Search for the cell housing the specified text and yield its [X, Y] center coordinate. 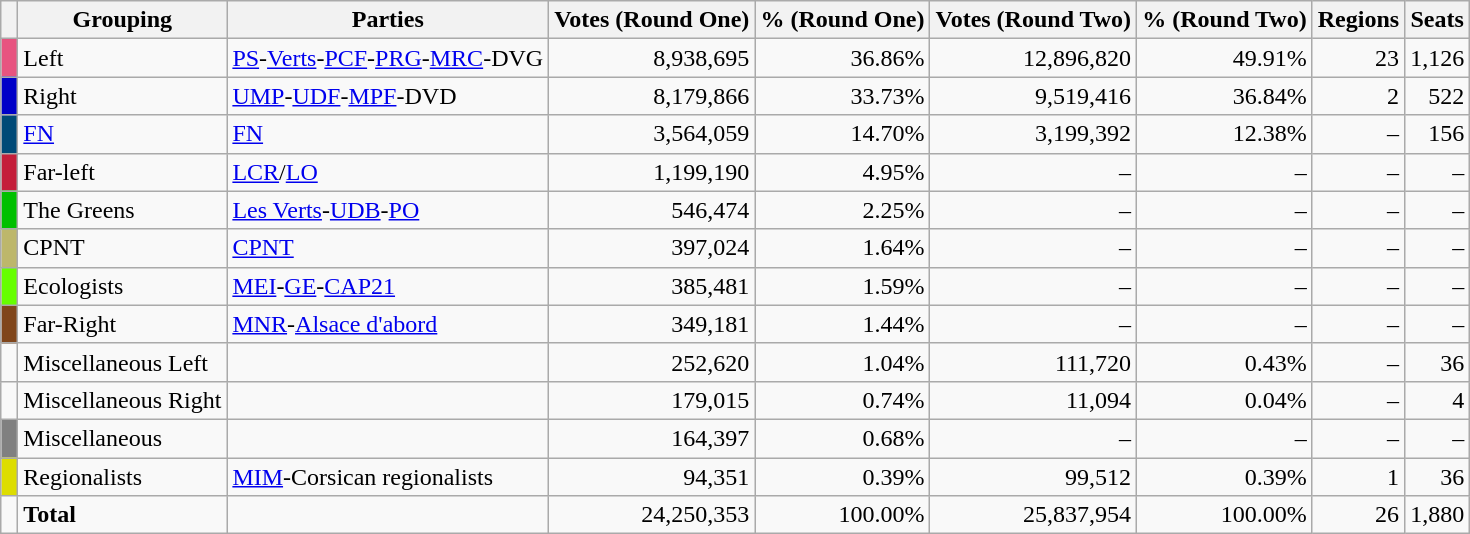
49.91% [1225, 58]
9,519,416 [1034, 96]
Parties [388, 20]
Grouping [122, 20]
14.70% [842, 134]
Right [122, 96]
Miscellaneous Right [122, 400]
11,094 [1034, 400]
% (Round Two) [1225, 20]
36.84% [1225, 96]
1.04% [842, 362]
99,512 [1034, 477]
0.04% [1225, 400]
0.43% [1225, 362]
1.59% [842, 286]
1 [1358, 477]
0.74% [842, 400]
179,015 [652, 400]
164,397 [652, 438]
25,837,954 [1034, 515]
MIM-Corsican regionalists [388, 477]
PS-Verts-PCF-PRG-MRC-DVG [388, 58]
12,896,820 [1034, 58]
8,179,866 [652, 96]
Miscellaneous [122, 438]
94,351 [652, 477]
0.68% [842, 438]
24,250,353 [652, 515]
26 [1358, 515]
1,126 [1438, 58]
Far-left [122, 172]
UMP-UDF-MPF-DVD [388, 96]
MNR-Alsace d'abord [388, 324]
Seats [1438, 20]
397,024 [652, 248]
Votes (Round Two) [1034, 20]
Ecologists [122, 286]
12.38% [1225, 134]
1.64% [842, 248]
111,720 [1034, 362]
The Greens [122, 210]
23 [1358, 58]
3,564,059 [652, 134]
Les Verts-UDB-PO [388, 210]
2.25% [842, 210]
33.73% [842, 96]
349,181 [652, 324]
Total [122, 515]
1,199,190 [652, 172]
1,880 [1438, 515]
36.86% [842, 58]
522 [1438, 96]
1.44% [842, 324]
LCR/LO [388, 172]
Regionalists [122, 477]
8,938,695 [652, 58]
4.95% [842, 172]
Regions [1358, 20]
546,474 [652, 210]
252,620 [652, 362]
% (Round One) [842, 20]
3,199,392 [1034, 134]
Miscellaneous Left [122, 362]
MEI-GE-CAP21 [388, 286]
156 [1438, 134]
2 [1358, 96]
Votes (Round One) [652, 20]
Far-Right [122, 324]
Left [122, 58]
4 [1438, 400]
385,481 [652, 286]
